Pinpoint the cell where the given text exists, returning its (X, Y) midpoint coordinate. 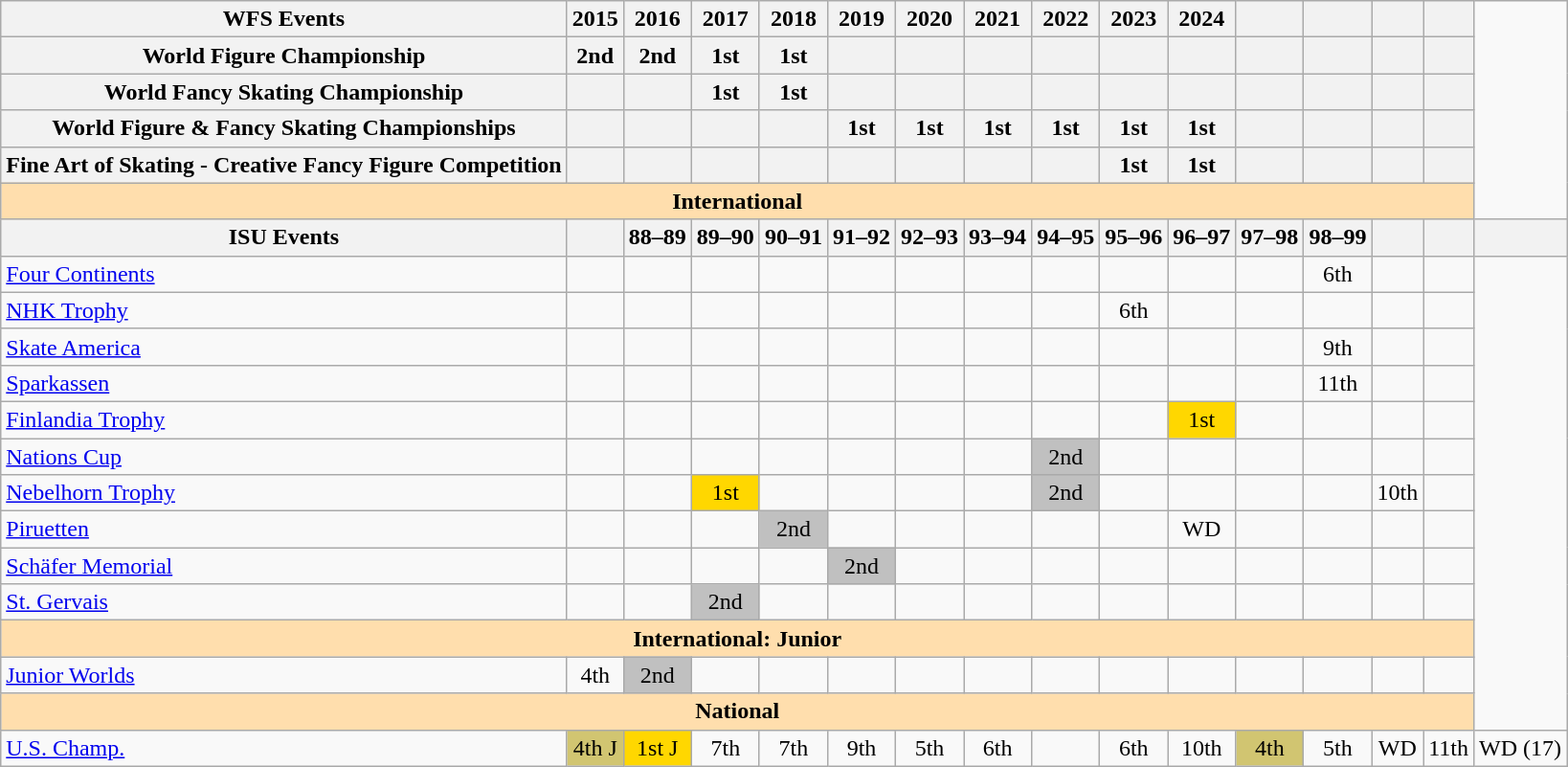
98–99 (1338, 237)
2015 (595, 19)
World Figure Championship (283, 56)
Four Continents (283, 274)
2017 (726, 19)
Junior Worlds (283, 675)
89–90 (726, 237)
90–91 (793, 237)
95–96 (1133, 237)
St. Gervais (283, 602)
2019 (862, 19)
2016 (657, 19)
NHK Trophy (283, 310)
World Figure & Fancy Skating Championships (283, 128)
National (737, 711)
96–97 (1202, 237)
International: Junior (737, 639)
97–98 (1269, 237)
U.S. Champ. (283, 748)
88–89 (657, 237)
Finlandia Trophy (283, 419)
94–95 (1066, 237)
2020 (930, 19)
Piruetten (283, 530)
4th J (595, 748)
91–92 (862, 237)
Skate America (283, 347)
2022 (1066, 19)
2023 (1133, 19)
Nebelhorn Trophy (283, 493)
Fine Art of Skating - Creative Fancy Figure Competition (283, 165)
2018 (793, 19)
WD (17) (1520, 748)
WFS Events (283, 19)
Schäfer Memorial (283, 566)
Sparkassen (283, 383)
Nations Cup (283, 457)
92–93 (930, 237)
ISU Events (283, 237)
2021 (997, 19)
93–94 (997, 237)
2024 (1202, 19)
International (737, 201)
World Fancy Skating Championship (283, 92)
1st J (657, 748)
